Provide the [X, Y] coordinate of the cell's center where the given text is located.  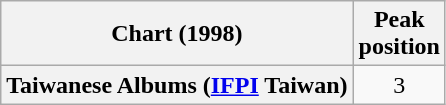
Taiwanese Albums (IFPI Taiwan) [177, 85]
Chart (1998) [177, 34]
Peakposition [399, 34]
3 [399, 85]
